Identify which cell holds the provided text, then report its [X, Y] central coordinate. 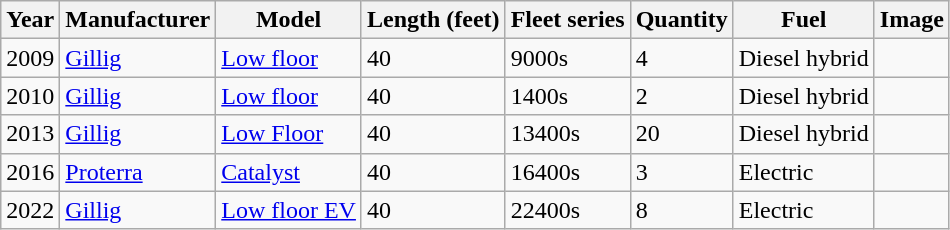
20 [682, 134]
13400s [568, 134]
9000s [568, 58]
Low floor EV [289, 210]
Image [912, 20]
Fuel [804, 20]
Quantity [682, 20]
2010 [30, 96]
Low Floor [289, 134]
2016 [30, 172]
2013 [30, 134]
Model [289, 20]
Year [30, 20]
2 [682, 96]
Catalyst [289, 172]
1400s [568, 96]
4 [682, 58]
Manufacturer [138, 20]
2022 [30, 210]
22400s [568, 210]
2009 [30, 58]
Fleet series [568, 20]
16400s [568, 172]
3 [682, 172]
8 [682, 210]
Proterra [138, 172]
Length (feet) [433, 20]
